Provide the (X, Y) coordinate of the cell's center where the given text is located.  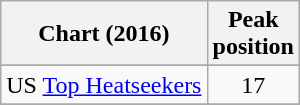
US Top Heatseekers (104, 85)
Chart (2016) (104, 34)
17 (253, 85)
Peak position (253, 34)
